Scan for the cell matching the given text and deliver its (X, Y) coordinate at center. 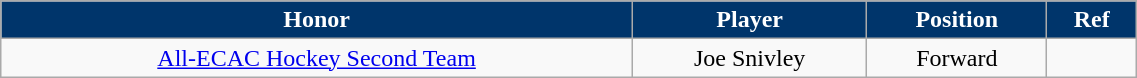
Player (750, 20)
Position (957, 20)
Joe Snivley (750, 58)
Forward (957, 58)
All-ECAC Hockey Second Team (317, 58)
Ref (1092, 20)
Honor (317, 20)
